Detect which cell encompasses the target text, then output its (X, Y) center coordinate. 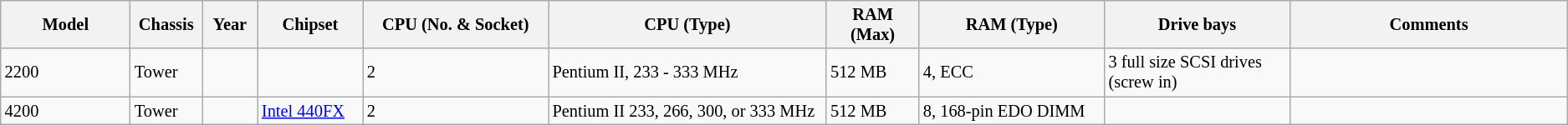
Pentium II, 233 - 333 MHz (687, 72)
Year (230, 24)
CPU (No. & Socket) (456, 24)
Chassis (166, 24)
Pentium II 233, 266, 300, or 333 MHz (687, 111)
Drive bays (1198, 24)
CPU (Type) (687, 24)
RAM (Max) (873, 24)
2200 (65, 72)
RAM (Type) (1012, 24)
8, 168-pin EDO DIMM (1012, 111)
3 full size SCSI drives (screw in) (1198, 72)
Intel 440FX (310, 111)
Model (65, 24)
Chipset (310, 24)
4200 (65, 111)
Comments (1428, 24)
4, ECC (1012, 72)
